Locate the cell with the specified text and output its (X, Y) center coordinate. 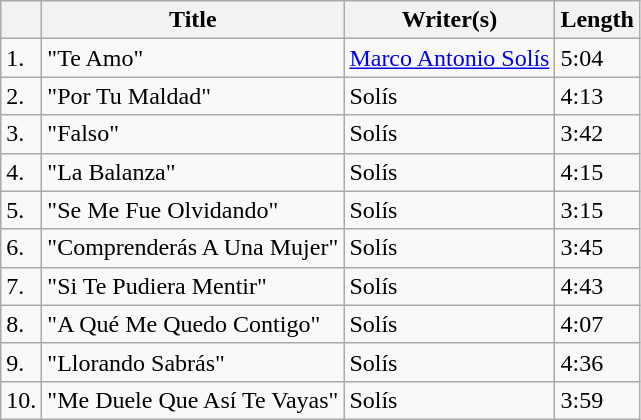
"Te Amo" (193, 58)
"Comprenderás A Una Mujer" (193, 248)
6. (22, 248)
"Me Duele Que Así Te Vayas" (193, 400)
3:15 (597, 210)
"Falso" (193, 134)
"A Qué Me Quedo Contigo" (193, 324)
4:43 (597, 286)
Marco Antonio Solís (450, 58)
"La Balanza" (193, 172)
5. (22, 210)
Title (193, 20)
10. (22, 400)
4. (22, 172)
Writer(s) (450, 20)
4:15 (597, 172)
4:36 (597, 362)
1. (22, 58)
4:07 (597, 324)
Length (597, 20)
3. (22, 134)
"Se Me Fue Olvidando" (193, 210)
3:42 (597, 134)
2. (22, 96)
"Si Te Pudiera Mentir" (193, 286)
3:59 (597, 400)
9. (22, 362)
4:13 (597, 96)
"Llorando Sabrás" (193, 362)
7. (22, 286)
8. (22, 324)
3:45 (597, 248)
"Por Tu Maldad" (193, 96)
5:04 (597, 58)
